Return the [x, y] coordinate for the center point of the cell that contains the specified text.  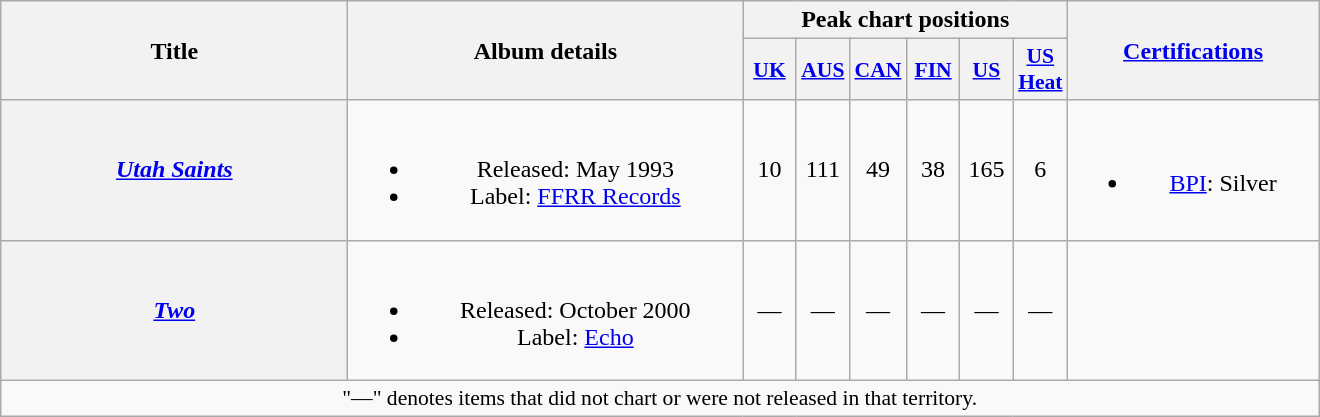
AUS [822, 70]
FIN [932, 70]
UK [770, 70]
USHeat [1040, 70]
111 [822, 170]
Utah Saints [174, 170]
165 [986, 170]
Released: October 2000Label: Echo [546, 310]
Released: May 1993Label: FFRR Records [546, 170]
10 [770, 170]
6 [1040, 170]
CAN [878, 70]
US [986, 70]
38 [932, 170]
BPI: Silver [1194, 170]
"—" denotes items that did not chart or were not released in that territory. [660, 398]
Album details [546, 50]
Two [174, 310]
Peak chart positions [906, 20]
49 [878, 170]
Title [174, 50]
Certifications [1194, 50]
